Detect which cell encompasses the target text, then output its (x, y) center coordinate. 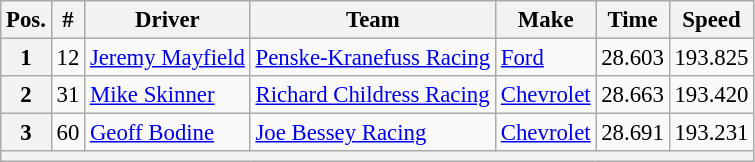
31 (68, 95)
2 (26, 95)
3 (26, 133)
28.663 (632, 95)
# (68, 20)
28.603 (632, 58)
Driver (168, 20)
Richard Childress Racing (372, 95)
28.691 (632, 133)
193.231 (712, 133)
1 (26, 58)
193.420 (712, 95)
Pos. (26, 20)
Mike Skinner (168, 95)
193.825 (712, 58)
Time (632, 20)
Team (372, 20)
Jeremy Mayfield (168, 58)
Joe Bessey Racing (372, 133)
Make (545, 20)
Ford (545, 58)
Speed (712, 20)
Geoff Bodine (168, 133)
60 (68, 133)
12 (68, 58)
Penske-Kranefuss Racing (372, 58)
